Provide the [X, Y] coordinate of the cell's center where the given text is located.  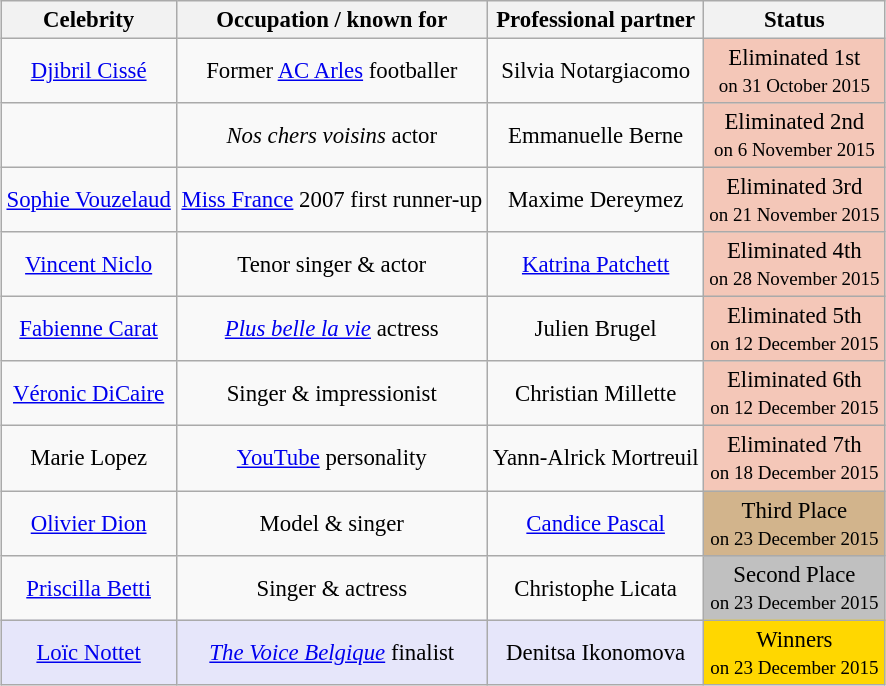
Candice Pascal [595, 522]
Nos chers voisins actor [332, 136]
Celebrity [88, 20]
Third Place on 23 December 2015 [794, 522]
Second Place on 23 December 2015 [794, 588]
Silvia Notargiacomo [595, 70]
Christophe Licata [595, 588]
Katrina Patchett [595, 264]
Tenor singer & actor [332, 264]
Eliminated 1st on 31 October 2015 [794, 70]
Eliminated 3rd on 21 November 2015 [794, 200]
Eliminated 6th on 12 December 2015 [794, 394]
Véronic DiCaire [88, 394]
Yann-Alrick Mortreuil [595, 458]
Miss France 2007 first runner-up [332, 200]
Eliminated 5th on 12 December 2015 [794, 330]
The Voice Belgique finalist [332, 652]
Maxime Dereymez [595, 200]
Eliminated 2nd on 6 November 2015 [794, 136]
Status [794, 20]
Singer & impressionist [332, 394]
Djibril Cissé [88, 70]
Denitsa Ikonomova [595, 652]
Winners on 23 December 2015 [794, 652]
Professional partner [595, 20]
Marie Lopez [88, 458]
Loïc Nottet [88, 652]
Occupation / known for [332, 20]
Plus belle la vie actress [332, 330]
Fabienne Carat [88, 330]
Olivier Dion [88, 522]
Julien Brugel [595, 330]
YouTube personality [332, 458]
Model & singer [332, 522]
Singer & actress [332, 588]
Eliminated 7th on 18 December 2015 [794, 458]
Priscilla Betti [88, 588]
Eliminated 4th on 28 November 2015 [794, 264]
Vincent Niclo [88, 264]
Former AC Arles footballer [332, 70]
Christian Millette [595, 394]
Emmanuelle Berne [595, 136]
Sophie Vouzelaud [88, 200]
